Find where the given text appears and provide that cell's center as [x, y] coordinate. 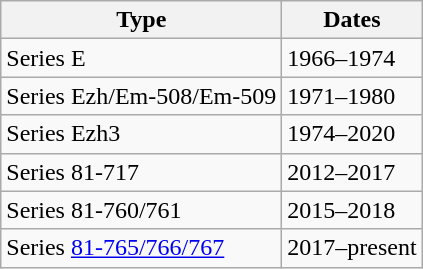
2015–2018 [352, 210]
Series E [142, 58]
Series 81-717 [142, 172]
Series 81-765/766/767 [142, 248]
Type [142, 20]
2017–present [352, 248]
2012–2017 [352, 172]
1971–1980 [352, 96]
Dates [352, 20]
1974–2020 [352, 134]
1966–1974 [352, 58]
Series Ezh/Em-508/Em-509 [142, 96]
Series 81-760/761 [142, 210]
Series Ezh3 [142, 134]
